Locate the cell with the specified text and output its (X, Y) center coordinate. 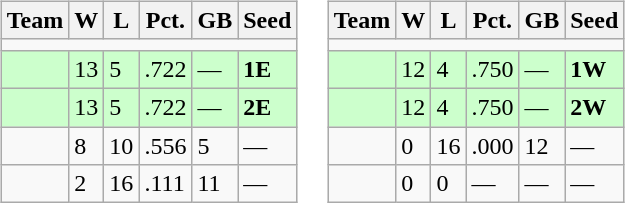
2W (594, 107)
1W (594, 69)
10 (122, 145)
.111 (166, 184)
8 (86, 145)
2 (86, 184)
1E (268, 69)
.556 (166, 145)
11 (215, 184)
2E (268, 107)
.000 (492, 145)
